Output the (x, y) coordinate of the center of the cell containing the given text.  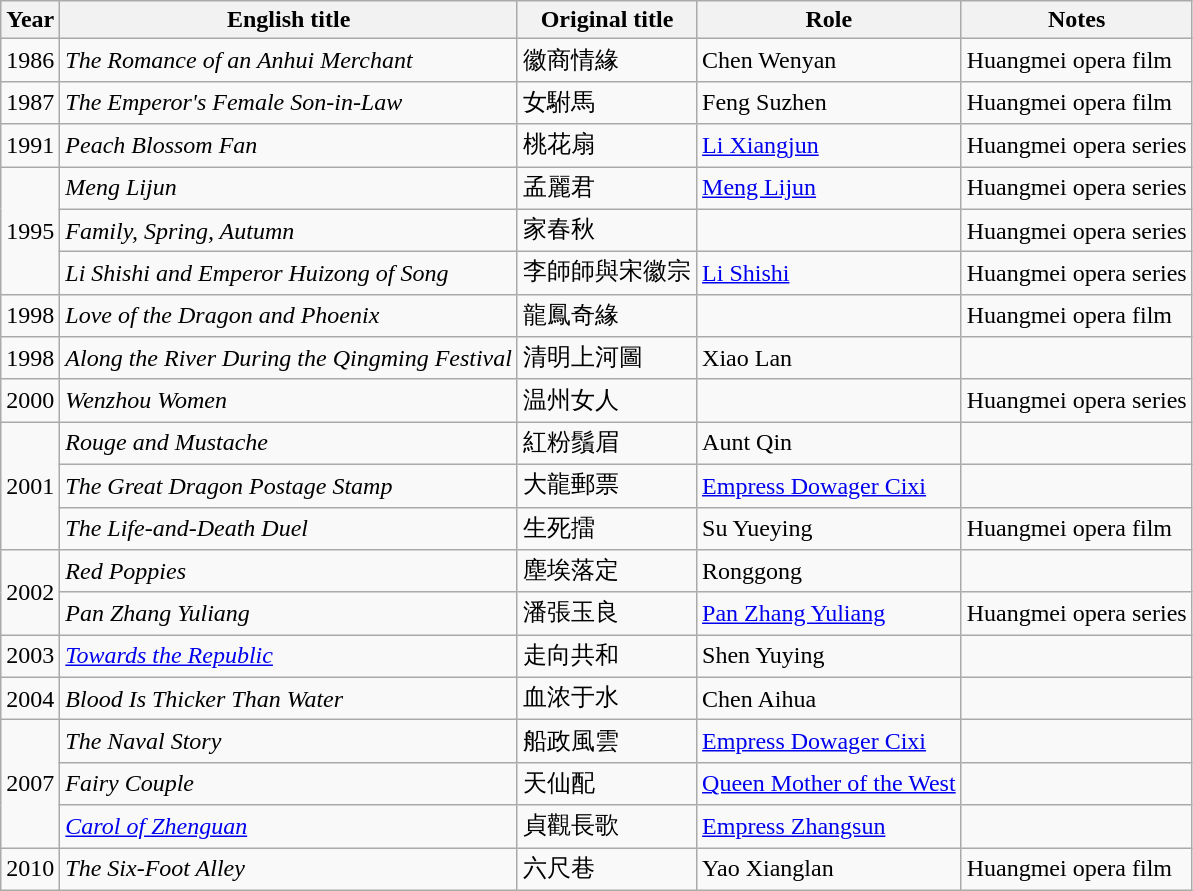
Chen Wenyan (830, 60)
Original title (606, 20)
The Romance of an Anhui Merchant (289, 60)
The Emperor's Female Son-in-Law (289, 102)
Chen Aihua (830, 698)
2003 (30, 656)
1991 (30, 146)
潘張玉良 (606, 614)
Role (830, 20)
Along the River During the Qingming Festival (289, 358)
大龍郵票 (606, 486)
2000 (30, 400)
Li Shishi and Emperor Huizong of Song (289, 274)
Towards the Republic (289, 656)
Fairy Couple (289, 784)
Rouge and Mustache (289, 444)
Yao Xianglan (830, 870)
Ronggong (830, 572)
Feng Suzhen (830, 102)
The Six-Foot Alley (289, 870)
生死擂 (606, 528)
六尺巷 (606, 870)
孟麗君 (606, 188)
Notes (1076, 20)
Su Yueying (830, 528)
1986 (30, 60)
The Naval Story (289, 742)
Aunt Qin (830, 444)
貞觀長歌 (606, 826)
Shen Yuying (830, 656)
Love of the Dragon and Phoenix (289, 316)
1987 (30, 102)
血浓于水 (606, 698)
女駙馬 (606, 102)
Li Xiangjun (830, 146)
Queen Mother of the West (830, 784)
2001 (30, 486)
2004 (30, 698)
Empress Zhangsun (830, 826)
The Life-and-Death Duel (289, 528)
紅粉鬚眉 (606, 444)
Peach Blossom Fan (289, 146)
徽商情緣 (606, 60)
李師師與宋徽宗 (606, 274)
塵埃落定 (606, 572)
Blood Is Thicker Than Water (289, 698)
1995 (30, 230)
Year (30, 20)
Red Poppies (289, 572)
温州女人 (606, 400)
Carol of Zhenguan (289, 826)
2002 (30, 592)
English title (289, 20)
Wenzhou Women (289, 400)
船政風雲 (606, 742)
Li Shishi (830, 274)
Family, Spring, Autumn (289, 230)
天仙配 (606, 784)
桃花扇 (606, 146)
Xiao Lan (830, 358)
The Great Dragon Postage Stamp (289, 486)
龍鳳奇緣 (606, 316)
清明上河圖 (606, 358)
家春秋 (606, 230)
走向共和 (606, 656)
2007 (30, 784)
2010 (30, 870)
